For the text-containing cell, return its midpoint in (x, y) coordinate format. 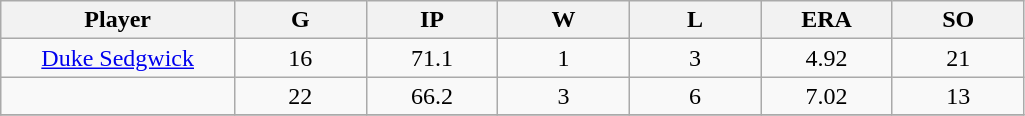
4.92 (827, 58)
IP (432, 20)
6 (695, 96)
71.1 (432, 58)
SO (958, 20)
16 (301, 58)
22 (301, 96)
ERA (827, 20)
Player (118, 20)
L (695, 20)
66.2 (432, 96)
7.02 (827, 96)
13 (958, 96)
21 (958, 58)
W (564, 20)
Duke Sedgwick (118, 58)
G (301, 20)
1 (564, 58)
